Return the [x, y] coordinate for the center point of the cell that contains the specified text.  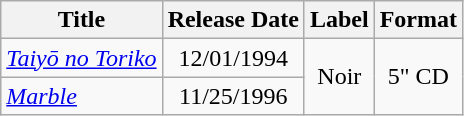
Noir [339, 77]
11/25/1996 [233, 96]
Marble [82, 96]
Label [339, 20]
Taiyō no Toriko [82, 58]
5" CD [418, 77]
12/01/1994 [233, 58]
Release Date [233, 20]
Title [82, 20]
Format [418, 20]
